Identify which cell holds the provided text, then report its [X, Y] central coordinate. 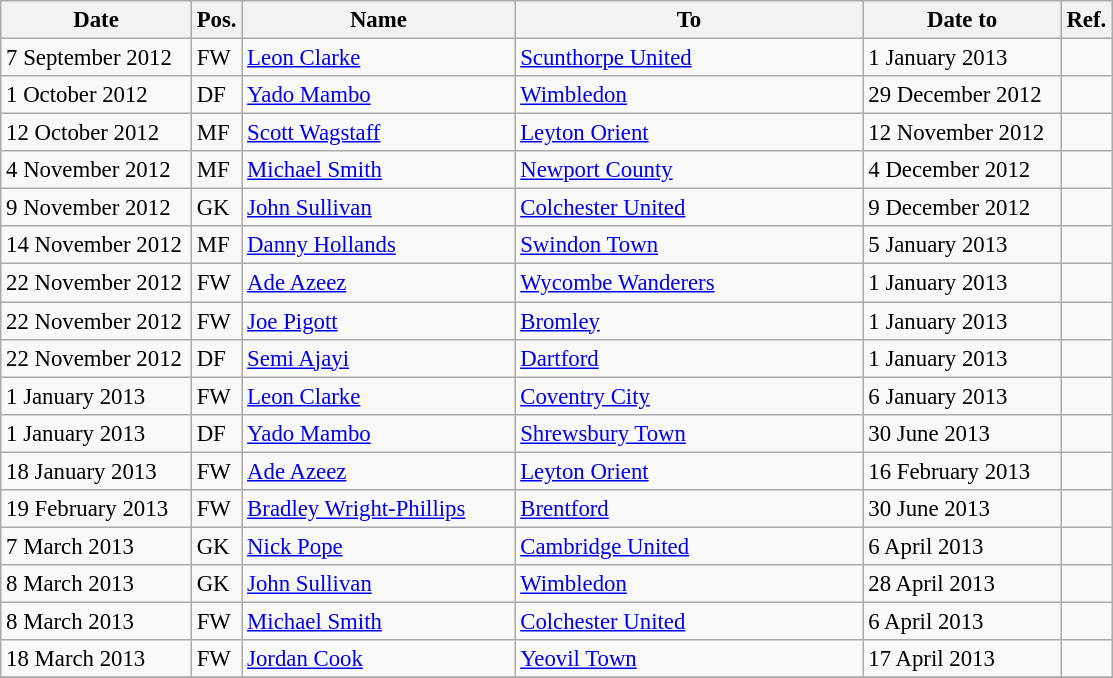
To [689, 20]
Bradley Wright-Phillips [378, 509]
Swindon Town [689, 245]
Joe Pigott [378, 321]
18 January 2013 [96, 471]
Jordan Cook [378, 659]
Cambridge United [689, 546]
14 November 2012 [96, 245]
16 February 2013 [962, 471]
Danny Hollands [378, 245]
7 March 2013 [96, 546]
7 September 2012 [96, 58]
Wycombe Wanderers [689, 283]
Brentford [689, 509]
Scott Wagstaff [378, 133]
4 December 2012 [962, 170]
29 December 2012 [962, 95]
12 November 2012 [962, 133]
Dartford [689, 358]
Date [96, 20]
9 November 2012 [96, 208]
9 December 2012 [962, 208]
Coventry City [689, 396]
Date to [962, 20]
Nick Pope [378, 546]
Name [378, 20]
12 October 2012 [96, 133]
19 February 2013 [96, 509]
5 January 2013 [962, 245]
Bromley [689, 321]
1 October 2012 [96, 95]
4 November 2012 [96, 170]
18 March 2013 [96, 659]
Ref. [1086, 20]
Yeovil Town [689, 659]
Scunthorpe United [689, 58]
Shrewsbury Town [689, 433]
Semi Ajayi [378, 358]
Pos. [216, 20]
Newport County [689, 170]
6 January 2013 [962, 396]
28 April 2013 [962, 584]
17 April 2013 [962, 659]
